Capture the cell that displays the provided text and extract its [x, y] central coordinate. 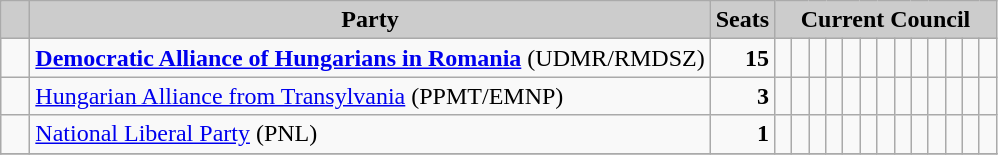
Democratic Alliance of Hungarians in Romania (UDMR/RMDSZ) [370, 58]
Hungarian Alliance from Transylvania (PPMT/EMNP) [370, 96]
Party [370, 20]
National Liberal Party (PNL) [370, 134]
1 [742, 134]
Current Council [886, 20]
15 [742, 58]
Seats [742, 20]
3 [742, 96]
